Return the (x, y) coordinate for the center point of the cell that contains the specified text.  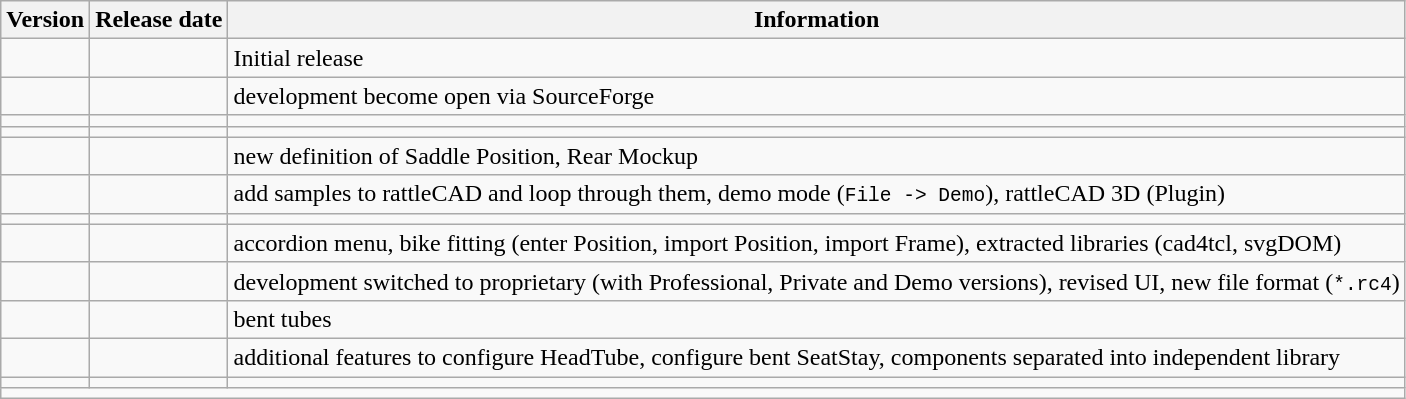
new definition of Saddle Position, Rear Mockup (816, 156)
add samples to rattleCAD and loop through them, demo mode (File -> Demo), rattleCAD 3D (Plugin) (816, 194)
accordion menu, bike fitting (enter Position, import Position, import Frame), extracted libraries (cad4tcl, svgDOM) (816, 243)
Initial release (816, 58)
Release date (159, 20)
development switched to proprietary (with Professional, Private and Demo versions), revised UI, new file format (*.rc4) (816, 281)
additional features to configure HeadTube, configure bent SeatStay, components separated into independent library (816, 357)
bent tubes (816, 319)
development become open via SourceForge (816, 96)
Version (46, 20)
Information (816, 20)
